Return (X, Y) of the center of cell containing provided text 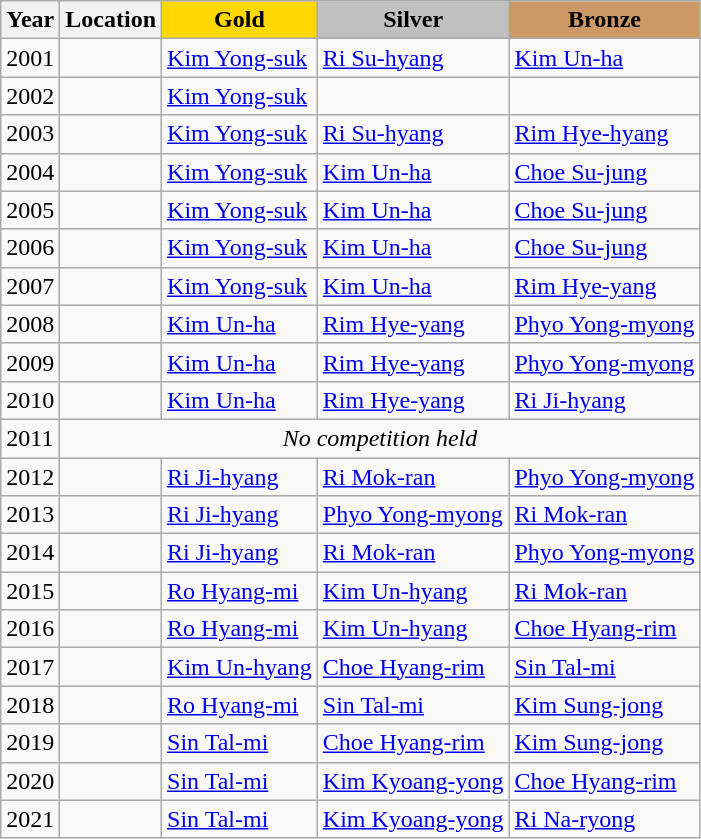
2004 (30, 172)
Location (111, 20)
Silver (413, 20)
2001 (30, 58)
2019 (30, 743)
No competition held (380, 438)
2011 (30, 438)
2008 (30, 324)
2020 (30, 781)
2013 (30, 515)
2002 (30, 96)
Ri Na-ryong (604, 819)
2017 (30, 667)
Year (30, 20)
2010 (30, 400)
2003 (30, 134)
2018 (30, 705)
2006 (30, 248)
2016 (30, 629)
2007 (30, 286)
2014 (30, 553)
2021 (30, 819)
2015 (30, 591)
2009 (30, 362)
Bronze (604, 20)
2012 (30, 477)
Rim Hye-hyang (604, 134)
2005 (30, 210)
Gold (240, 20)
